Determine the (x, y) coordinate at the center of the cell enclosing the given text.  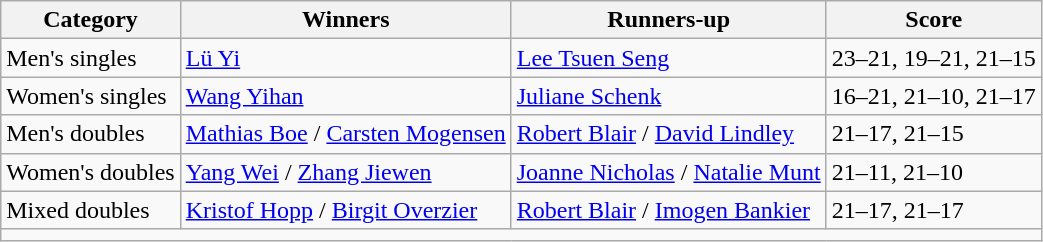
Wang Yihan (346, 96)
Kristof Hopp / Birgit Overzier (346, 210)
Men's singles (90, 58)
23–21, 19–21, 21–15 (934, 58)
Robert Blair / David Lindley (668, 134)
21–17, 21–15 (934, 134)
Lü Yi (346, 58)
Juliane Schenk (668, 96)
Score (934, 20)
Mathias Boe / Carsten Mogensen (346, 134)
Category (90, 20)
21–17, 21–17 (934, 210)
Men's doubles (90, 134)
Robert Blair / Imogen Bankier (668, 210)
Mixed doubles (90, 210)
Women's singles (90, 96)
Women's doubles (90, 172)
Runners-up (668, 20)
16–21, 21–10, 21–17 (934, 96)
Yang Wei / Zhang Jiewen (346, 172)
Winners (346, 20)
Lee Tsuen Seng (668, 58)
21–11, 21–10 (934, 172)
Joanne Nicholas / Natalie Munt (668, 172)
